Locate the cell with the specified text and output its (x, y) center coordinate. 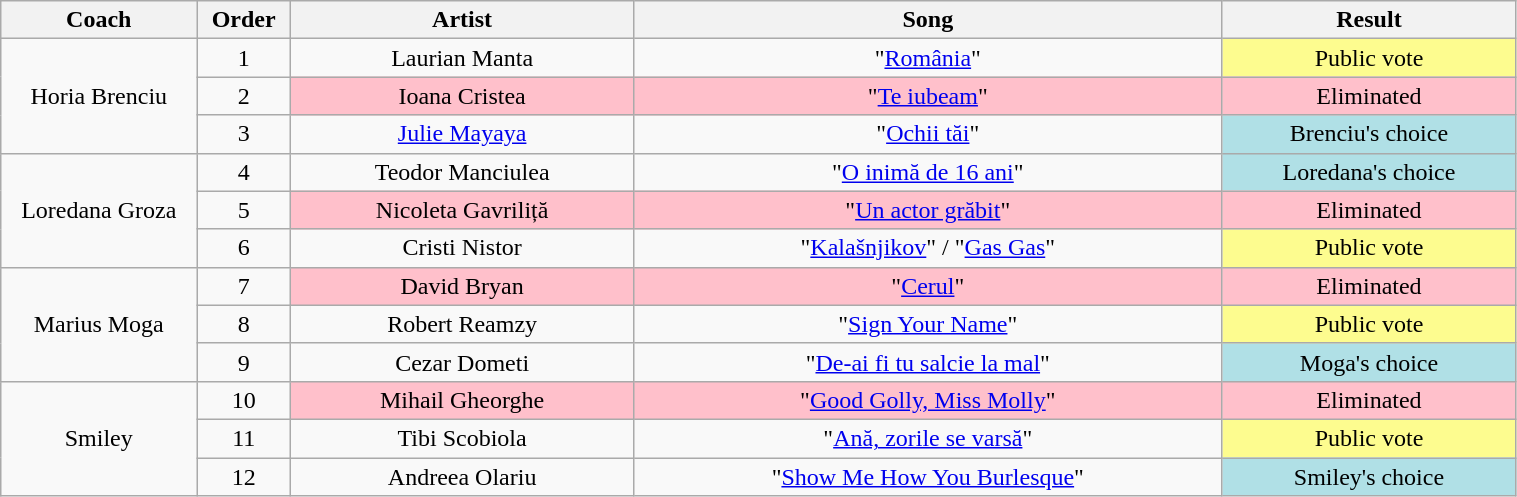
8 (244, 324)
"Show Me How You Burlesque" (928, 477)
Smiley's choice (1369, 477)
Cristi Nistor (462, 248)
Robert Reamzy (462, 324)
Nicoleta Gavriliță (462, 210)
1 (244, 58)
Ioana Cristea (462, 96)
Teodor Manciulea (462, 172)
Cezar Dometi (462, 362)
Julie Mayaya (462, 134)
Horia Brenciu (99, 96)
Mihail Gheorghe (462, 400)
"Cerul" (928, 286)
"Ochii tăi" (928, 134)
6 (244, 248)
Loredana's choice (1369, 172)
Smiley (99, 438)
"Good Golly, Miss Molly" (928, 400)
"Sign Your Name" (928, 324)
David Bryan (462, 286)
Laurian Manta (462, 58)
"Ană, zorile se varsă" (928, 438)
Result (1369, 20)
5 (244, 210)
Coach (99, 20)
"Un actor grăbit" (928, 210)
4 (244, 172)
"România" (928, 58)
2 (244, 96)
"De-ai fi tu salcie la mal" (928, 362)
9 (244, 362)
7 (244, 286)
Order (244, 20)
"Kalašnjikov" / "Gas Gas" (928, 248)
10 (244, 400)
Moga's choice (1369, 362)
"O inimă de 16 ani" (928, 172)
Tibi Scobiola (462, 438)
Loredana Groza (99, 210)
11 (244, 438)
12 (244, 477)
Song (928, 20)
Brenciu's choice (1369, 134)
Andreea Olariu (462, 477)
3 (244, 134)
Marius Moga (99, 324)
Artist (462, 20)
"Te iubeam" (928, 96)
